Pinpoint the cell where the given text exists, returning its (x, y) midpoint coordinate. 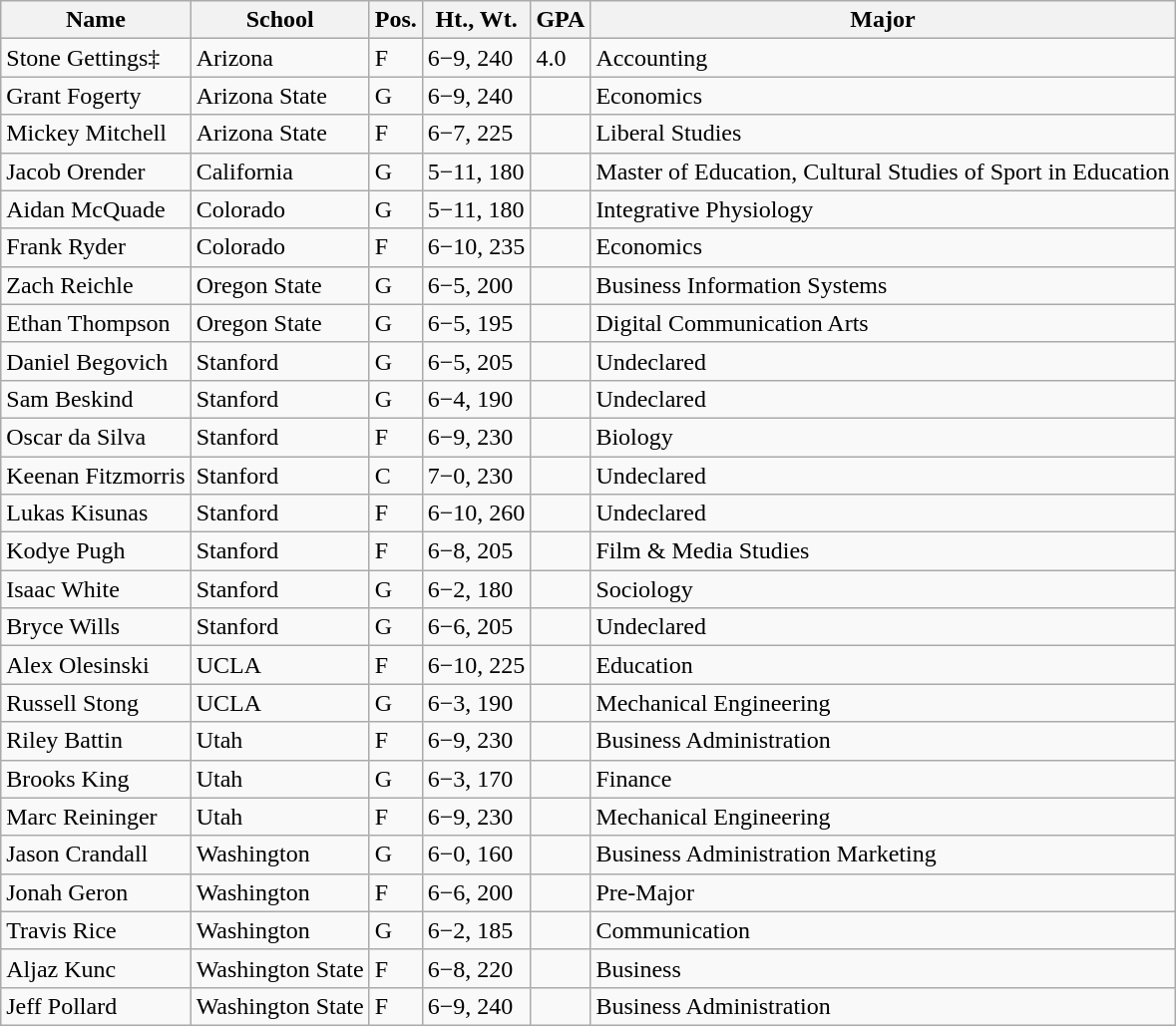
6−5, 195 (477, 323)
Brooks King (96, 779)
6−5, 200 (477, 285)
Finance (883, 779)
Biology (883, 437)
6−10, 260 (477, 513)
Alex Olesinski (96, 665)
Business (883, 968)
Liberal Studies (883, 134)
California (279, 171)
Integrative Physiology (883, 209)
Oscar da Silva (96, 437)
6−6, 205 (477, 627)
6−3, 170 (477, 779)
Aljaz Kunc (96, 968)
4.0 (561, 58)
6−3, 190 (477, 703)
Jeff Pollard (96, 1006)
6−8, 220 (477, 968)
Education (883, 665)
C (395, 476)
Bryce Wills (96, 627)
Daniel Begovich (96, 361)
6−8, 205 (477, 551)
6−4, 190 (477, 399)
School (279, 20)
Jason Crandall (96, 855)
Zach Reichle (96, 285)
Ht., Wt. (477, 20)
Riley Battin (96, 741)
6−10, 235 (477, 247)
6−6, 200 (477, 892)
Mickey Mitchell (96, 134)
Travis Rice (96, 930)
Frank Ryder (96, 247)
6−5, 205 (477, 361)
Isaac White (96, 589)
Marc Reininger (96, 817)
Lukas Kisunas (96, 513)
Grant Fogerty (96, 96)
7−0, 230 (477, 476)
6−2, 185 (477, 930)
6−7, 225 (477, 134)
Jonah Geron (96, 892)
Master of Education, Cultural Studies of Sport in Education (883, 171)
Sociology (883, 589)
Pos. (395, 20)
Russell Stong (96, 703)
GPA (561, 20)
Arizona (279, 58)
Business Information Systems (883, 285)
Communication (883, 930)
Name (96, 20)
Digital Communication Arts (883, 323)
Keenan Fitzmorris (96, 476)
6−10, 225 (477, 665)
Accounting (883, 58)
Film & Media Studies (883, 551)
6−0, 160 (477, 855)
6−2, 180 (477, 589)
Business Administration Marketing (883, 855)
Sam Beskind (96, 399)
Major (883, 20)
Stone Gettings‡ (96, 58)
Pre-Major (883, 892)
Jacob Orender (96, 171)
Ethan Thompson (96, 323)
Aidan McQuade (96, 209)
Kodye Pugh (96, 551)
